Provide the [X, Y] coordinate of the cell's center where the given text is located.  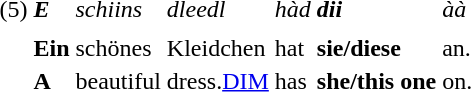
Ein [52, 48]
hat [292, 48]
Kleidchen [218, 48]
schönes [118, 48]
sie/diese [376, 48]
